Return [X, Y] of the center of cell containing provided text 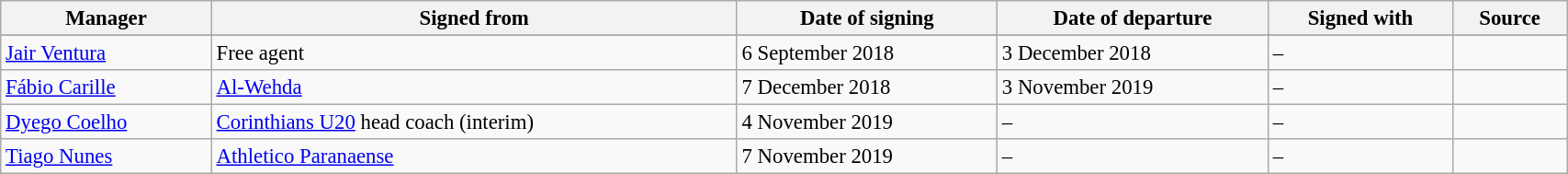
Manager [107, 18]
Fábio Carille [107, 87]
Signed with [1359, 18]
7 November 2019 [867, 157]
Dyego Coelho [107, 122]
4 November 2019 [867, 122]
Free agent [474, 53]
Al-Wehda [474, 87]
Athletico Paranaense [474, 157]
Source [1509, 18]
7 December 2018 [867, 87]
6 September 2018 [867, 53]
3 December 2018 [1134, 53]
Tiago Nunes [107, 157]
Signed from [474, 18]
Date of departure [1134, 18]
Date of signing [867, 18]
3 November 2019 [1134, 87]
Corinthians U20 head coach (interim) [474, 122]
Jair Ventura [107, 53]
